Pinpoint the cell where the given text exists, returning its [X, Y] midpoint coordinate. 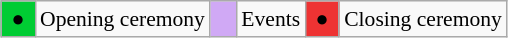
Closing ceremony [423, 19]
Events [270, 19]
Opening ceremony [122, 19]
